Detect which cell encompasses the target text, then output its (X, Y) center coordinate. 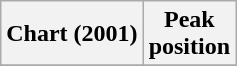
Peakposition (189, 34)
Chart (2001) (72, 34)
